Find where the given text appears and provide that cell's center as (X, Y) coordinate. 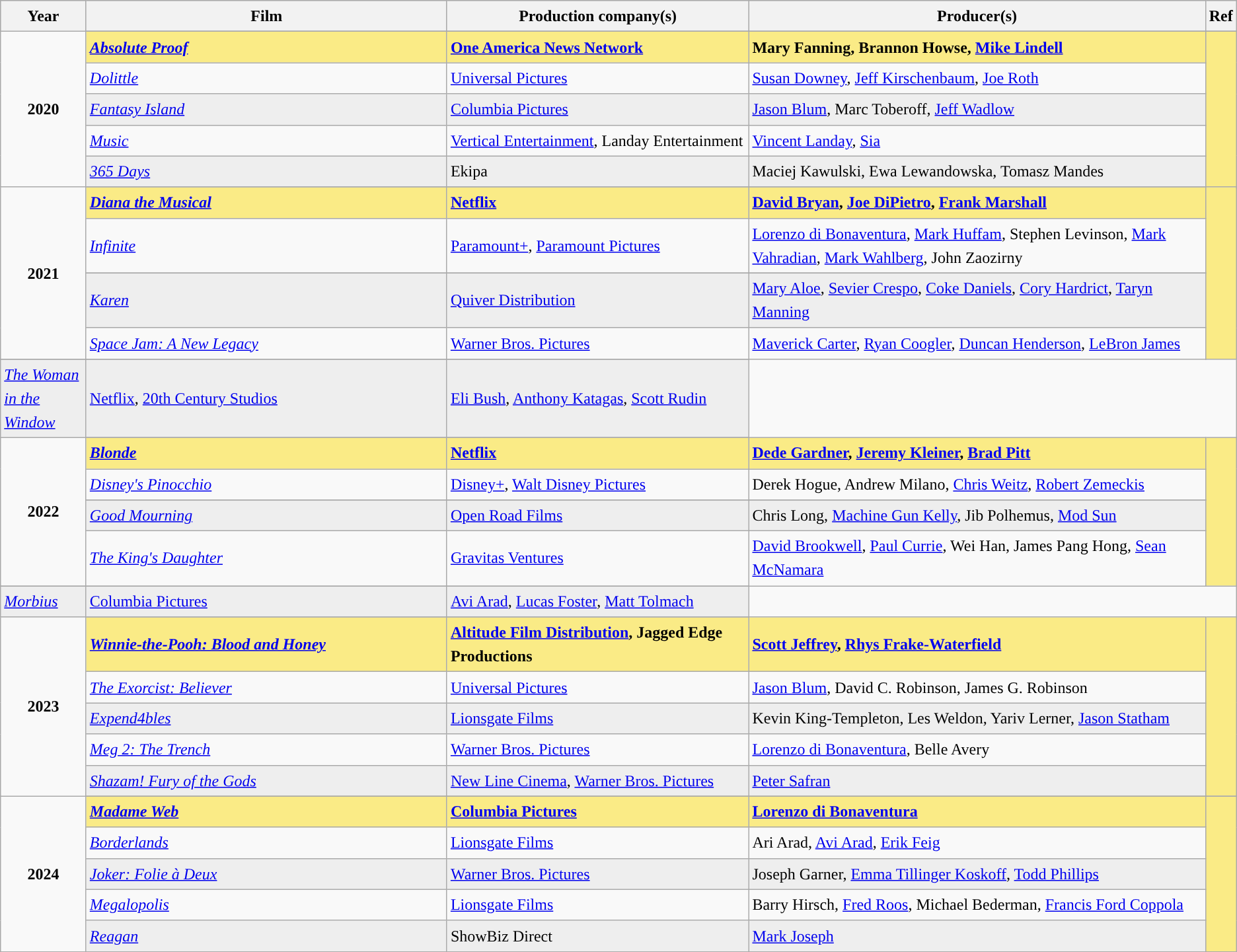
Avi Arad, Lucas Foster, Matt Tolmach (597, 601)
Netflix, 20th Century Studios (266, 398)
Lorenzo di Bonaventura, Mark Huffam, Stephen Levinson, Mark Vahradian, Mark Wahlberg, John Zaozirny (977, 246)
Open Road Films (597, 515)
Diana the Musical (266, 202)
Paramount+, Paramount Pictures (597, 246)
Altitude Film Distribution, Jagged Edge Productions (597, 645)
Ari Arad, Avi Arad, Erik Feig (977, 843)
Scott Jeffrey, Rhys Frake-Waterfield (977, 645)
Dolittle (266, 78)
David Brookwell, Paul Currie, Wei Han, James Pang Hong, Sean McNamara (977, 559)
Infinite (266, 246)
Morbius (44, 601)
Eli Bush, Anthony Katagas, Scott Rudin (597, 398)
2024 (44, 873)
Reagan (266, 935)
The King's Daughter (266, 559)
Music (266, 140)
One America News Network (597, 48)
Disney+, Walt Disney Pictures (597, 485)
Susan Downey, Jeff Kirschenbaum, Joe Roth (977, 78)
David Bryan, Joe DiPietro, Frank Marshall (977, 202)
Chris Long, Machine Gun Kelly, Jib Polhemus, Mod Sun (977, 515)
Shazam! Fury of the Gods (266, 781)
Megalopolis (266, 905)
Maverick Carter, Ryan Coogler, Duncan Henderson, LeBron James (977, 344)
Dede Gardner, Jeremy Kleiner, Brad Pitt (977, 453)
Mary Aloe, Sevier Crespo, Coke Daniels, Cory Hardrict, Taryn Manning (977, 300)
Absolute Proof (266, 48)
2023 (44, 707)
Gravitas Ventures (597, 559)
Quiver Distribution (597, 300)
Space Jam: A New Legacy (266, 344)
Producer(s) (977, 16)
Lorenzo di Bonaventura (977, 811)
Mark Joseph (977, 935)
The Exorcist: Believer (266, 687)
Vertical Entertainment, Landay Entertainment (597, 140)
Karen (266, 300)
Year (44, 16)
Film (266, 16)
Jason Blum, Marc Toberoff, Jeff Wadlow (977, 110)
Madame Web (266, 811)
Barry Hirsch, Fred Roos, Michael Bederman, Francis Ford Coppola (977, 905)
Expend4bles (266, 719)
365 Days (266, 172)
Jason Blum, David C. Robinson, James G. Robinson (977, 687)
Fantasy Island (266, 110)
Ref (1221, 16)
2021 (44, 273)
Derek Hogue, Andrew Milano, Chris Weitz, Robert Zemeckis (977, 485)
Good Mourning (266, 515)
Winnie-the-Pooh: Blood and Honey (266, 645)
The Woman in the Window (44, 398)
Production company(s) (597, 16)
Kevin King-Templeton, Les Weldon, Yariv Lerner, Jason Statham (977, 719)
Meg 2: The Trench (266, 749)
Vincent Landay, Sia (977, 140)
Joker: Folie à Deux (266, 873)
Maciej Kawulski, Ewa Lewandowska, Tomasz Mandes (977, 172)
Peter Safran (977, 781)
Borderlands (266, 843)
New Line Cinema, Warner Bros. Pictures (597, 781)
Mary Fanning, Brannon Howse, Mike Lindell (977, 48)
2022 (44, 511)
Lorenzo di Bonaventura, Belle Avery (977, 749)
Blonde (266, 453)
Ekipa (597, 172)
ShowBiz Direct (597, 935)
Joseph Garner, Emma Tillinger Koskoff, Todd Phillips (977, 873)
Disney's Pinocchio (266, 485)
2020 (44, 110)
